Provide the [X, Y] coordinate of the cell's center where the given text is located.  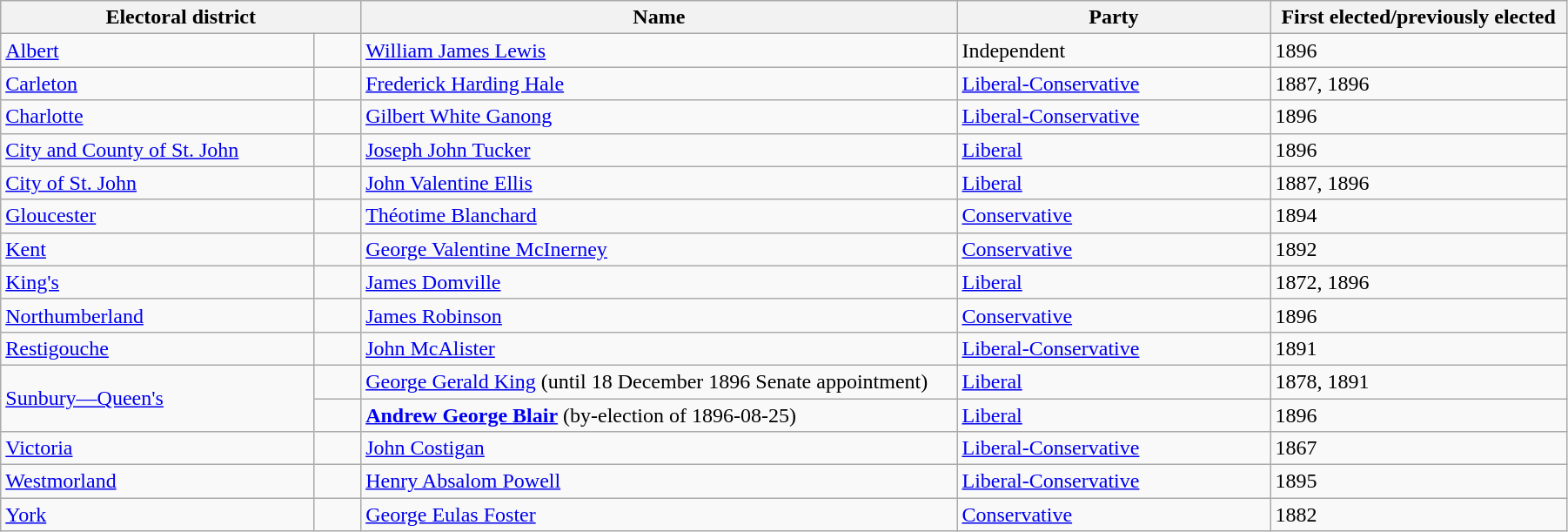
Kent [157, 249]
Joseph John Tucker [660, 150]
King's [157, 282]
George Gerald King (until 18 December 1896 Senate appointment) [660, 381]
Name [660, 17]
1895 [1418, 481]
1894 [1418, 216]
First elected/previously elected [1418, 17]
Independent [1114, 51]
Party [1114, 17]
Charlotte [157, 117]
1867 [1418, 448]
Théotime Blanchard [660, 216]
Northumberland [157, 315]
Frederick Harding Hale [660, 84]
City and County of St. John [157, 150]
Electoral district [181, 17]
Henry Absalom Powell [660, 481]
George Eulas Foster [660, 515]
Sunbury—Queen's [157, 398]
Victoria [157, 448]
John McAlister [660, 348]
William James Lewis [660, 51]
1882 [1418, 515]
James Domville [660, 282]
Gilbert White Ganong [660, 117]
Gloucester [157, 216]
Carleton [157, 84]
John Costigan [660, 448]
George Valentine McInerney [660, 249]
James Robinson [660, 315]
City of St. John [157, 183]
Westmorland [157, 481]
York [157, 515]
1892 [1418, 249]
1872, 1896 [1418, 282]
Andrew George Blair (by-election of 1896-08-25) [660, 415]
John Valentine Ellis [660, 183]
1891 [1418, 348]
1878, 1891 [1418, 381]
Albert [157, 51]
Restigouche [157, 348]
